Return the (X, Y) coordinate for the center point of the cell that contains the specified text.  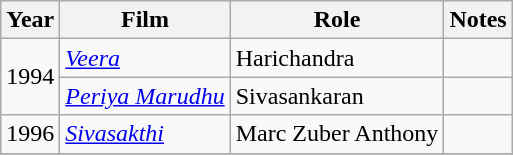
Veera (145, 58)
1994 (30, 77)
Notes (478, 20)
Film (145, 20)
1996 (30, 134)
Periya Marudhu (145, 96)
Role (337, 20)
Harichandra (337, 58)
Sivasakthi (145, 134)
Sivasankaran (337, 96)
Marc Zuber Anthony (337, 134)
Year (30, 20)
